Identify which cell holds the provided text, then report its (x, y) central coordinate. 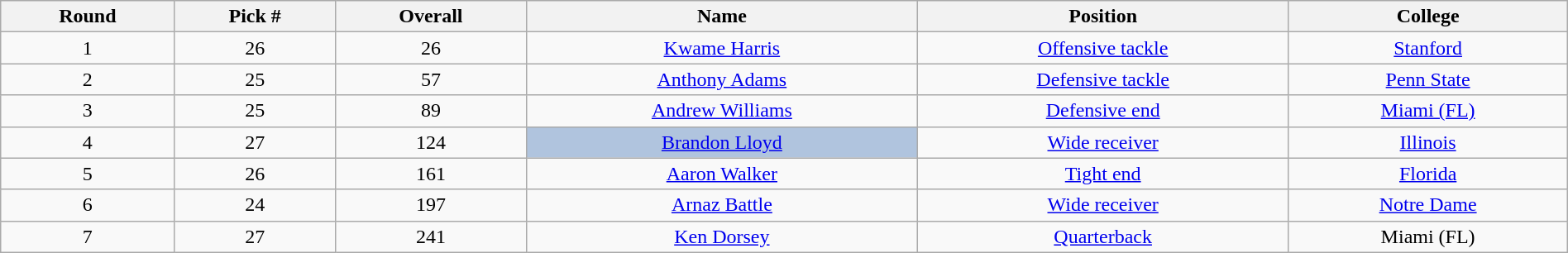
Arnaz Battle (721, 205)
Offensive tackle (1103, 48)
Brandon Lloyd (721, 142)
Kwame Harris (721, 48)
Notre Dame (1427, 205)
Florida (1427, 174)
24 (255, 205)
3 (88, 111)
161 (430, 174)
Penn State (1427, 79)
College (1427, 17)
241 (430, 236)
Overall (430, 17)
Pick # (255, 17)
89 (430, 111)
197 (430, 205)
1 (88, 48)
Anthony Adams (721, 79)
57 (430, 79)
Ken Dorsey (721, 236)
Defensive end (1103, 111)
7 (88, 236)
Defensive tackle (1103, 79)
Name (721, 17)
5 (88, 174)
Aaron Walker (721, 174)
6 (88, 205)
4 (88, 142)
Andrew Williams (721, 111)
Round (88, 17)
Quarterback (1103, 236)
Stanford (1427, 48)
Illinois (1427, 142)
124 (430, 142)
2 (88, 79)
Tight end (1103, 174)
Position (1103, 17)
